Return (X, Y) of the center of cell containing provided text 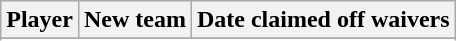
Player (40, 20)
Date claimed off waivers (323, 20)
New team (134, 20)
